Determine the [X, Y] coordinate at the center of the cell enclosing the given text.  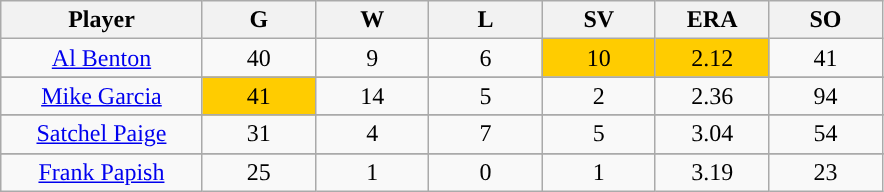
2.12 [712, 58]
40 [258, 58]
10 [598, 58]
Player [102, 20]
Mike Garcia [102, 96]
54 [826, 134]
6 [486, 58]
2 [598, 96]
L [486, 20]
4 [372, 134]
W [372, 20]
ERA [712, 20]
G [258, 20]
Satchel Paige [102, 134]
0 [486, 172]
7 [486, 134]
94 [826, 96]
3.19 [712, 172]
2.36 [712, 96]
Frank Papish [102, 172]
25 [258, 172]
3.04 [712, 134]
31 [258, 134]
Al Benton [102, 58]
SV [598, 20]
23 [826, 172]
9 [372, 58]
SO [826, 20]
14 [372, 96]
